Search for the cell housing the specified text and yield its [x, y] center coordinate. 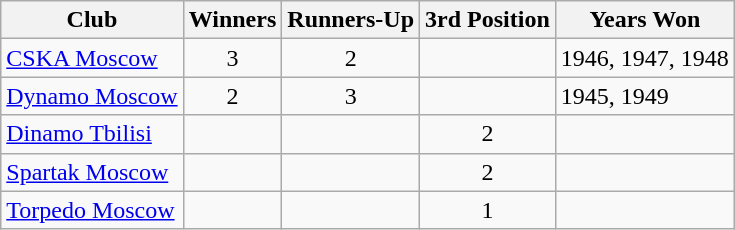
Spartak Moscow [92, 172]
1946, 1947, 1948 [644, 58]
Dinamo Tbilisi [92, 134]
Club [92, 20]
Torpedo Moscow [92, 210]
3rd Position [488, 20]
1945, 1949 [644, 96]
Runners-Up [351, 20]
Winners [232, 20]
1 [488, 210]
Dynamo Moscow [92, 96]
CSKA Moscow [92, 58]
Years Won [644, 20]
